Return [x, y] of the center of cell containing provided text 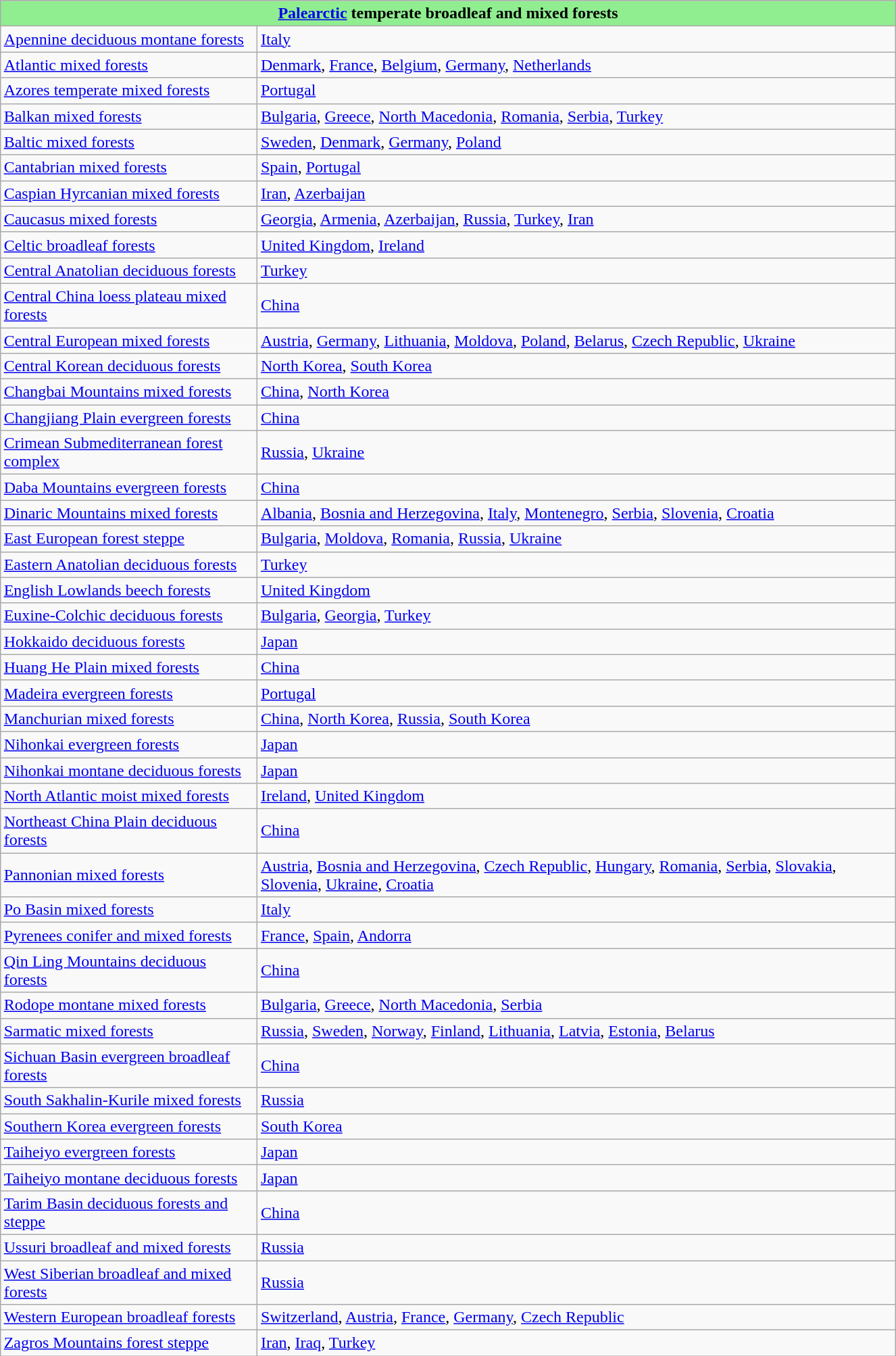
Manchurian mixed forests [128, 719]
English Lowlands beech forests [128, 590]
Atlantic mixed forests [128, 65]
China, North Korea, Russia, South Korea [576, 719]
West Siberian broadleaf and mixed forests [128, 1282]
East European forest steppe [128, 539]
Northeast China Plain deciduous forests [128, 831]
Western European broadleaf forests [128, 1317]
Tarim Basin deciduous forests and steppe [128, 1213]
Bulgaria, Moldova, Romania, Russia, Ukraine [576, 539]
Russia, Sweden, Norway, Finland, Lithuania, Latvia, Estonia, Belarus [576, 1031]
Zagros Mountains forest steppe [128, 1343]
Central Anatolian deciduous forests [128, 270]
Celtic broadleaf forests [128, 245]
Iran, Azerbaijan [576, 193]
Bulgaria, Georgia, Turkey [576, 616]
United Kingdom, Ireland [576, 245]
Albania, Bosnia and Herzegovina, Italy, Montenegro, Serbia, Slovenia, Croatia [576, 513]
Austria, Germany, Lithuania, Moldova, Poland, Belarus, Czech Republic, Ukraine [576, 340]
Taiheiyo montane deciduous forests [128, 1178]
Denmark, France, Belgium, Germany, Netherlands [576, 65]
Eastern Anatolian deciduous forests [128, 564]
Pannonian mixed forests [128, 875]
Central China loess plateau mixed forests [128, 306]
Taiheiyo evergreen forests [128, 1152]
Balkan mixed forests [128, 116]
North Korea, South Korea [576, 366]
Hokkaido deciduous forests [128, 641]
Southern Korea evergreen forests [128, 1126]
France, Spain, Andorra [576, 936]
Changjiang Plain evergreen forests [128, 418]
Nihonkai montane deciduous forests [128, 770]
Changbai Mountains mixed forests [128, 392]
Rodope montane mixed forests [128, 1005]
Spain, Portugal [576, 168]
Sweden, Denmark, Germany, Poland [576, 142]
Sarmatic mixed forests [128, 1031]
Caucasus mixed forests [128, 219]
South Sakhalin-Kurile mixed forests [128, 1100]
Georgia, Armenia, Azerbaijan, Russia, Turkey, Iran [576, 219]
Switzerland, Austria, France, Germany, Czech Republic [576, 1317]
Central Korean deciduous forests [128, 366]
North Atlantic moist mixed forests [128, 796]
Baltic mixed forests [128, 142]
Central European mixed forests [128, 340]
Azores temperate mixed forests [128, 91]
Bulgaria, Greece, North Macedonia, Serbia [576, 1005]
Caspian Hyrcanian mixed forests [128, 193]
Dinaric Mountains mixed forests [128, 513]
Po Basin mixed forests [128, 910]
Iran, Iraq, Turkey [576, 1343]
Euxine-Colchic deciduous forests [128, 616]
Sichuan Basin evergreen broadleaf forests [128, 1065]
Huang He Plain mixed forests [128, 667]
China, North Korea [576, 392]
Ussuri broadleaf and mixed forests [128, 1247]
Bulgaria, Greece, North Macedonia, Romania, Serbia, Turkey [576, 116]
United Kingdom [576, 590]
South Korea [576, 1126]
Daba Mountains evergreen forests [128, 487]
Ireland, United Kingdom [576, 796]
Austria, Bosnia and Herzegovina, Czech Republic, Hungary, Romania, Serbia, Slovakia, Slovenia, Ukraine, Croatia [576, 875]
Crimean Submediterranean forest complex [128, 453]
Madeira evergreen forests [128, 693]
Russia, Ukraine [576, 453]
Apennine deciduous montane forests [128, 39]
Palearctic temperate broadleaf and mixed forests [448, 14]
Pyrenees conifer and mixed forests [128, 936]
Qin Ling Mountains deciduous forests [128, 971]
Nihonkai evergreen forests [128, 744]
Cantabrian mixed forests [128, 168]
